Return the [X, Y] coordinate for the center point of the cell that contains the specified text.  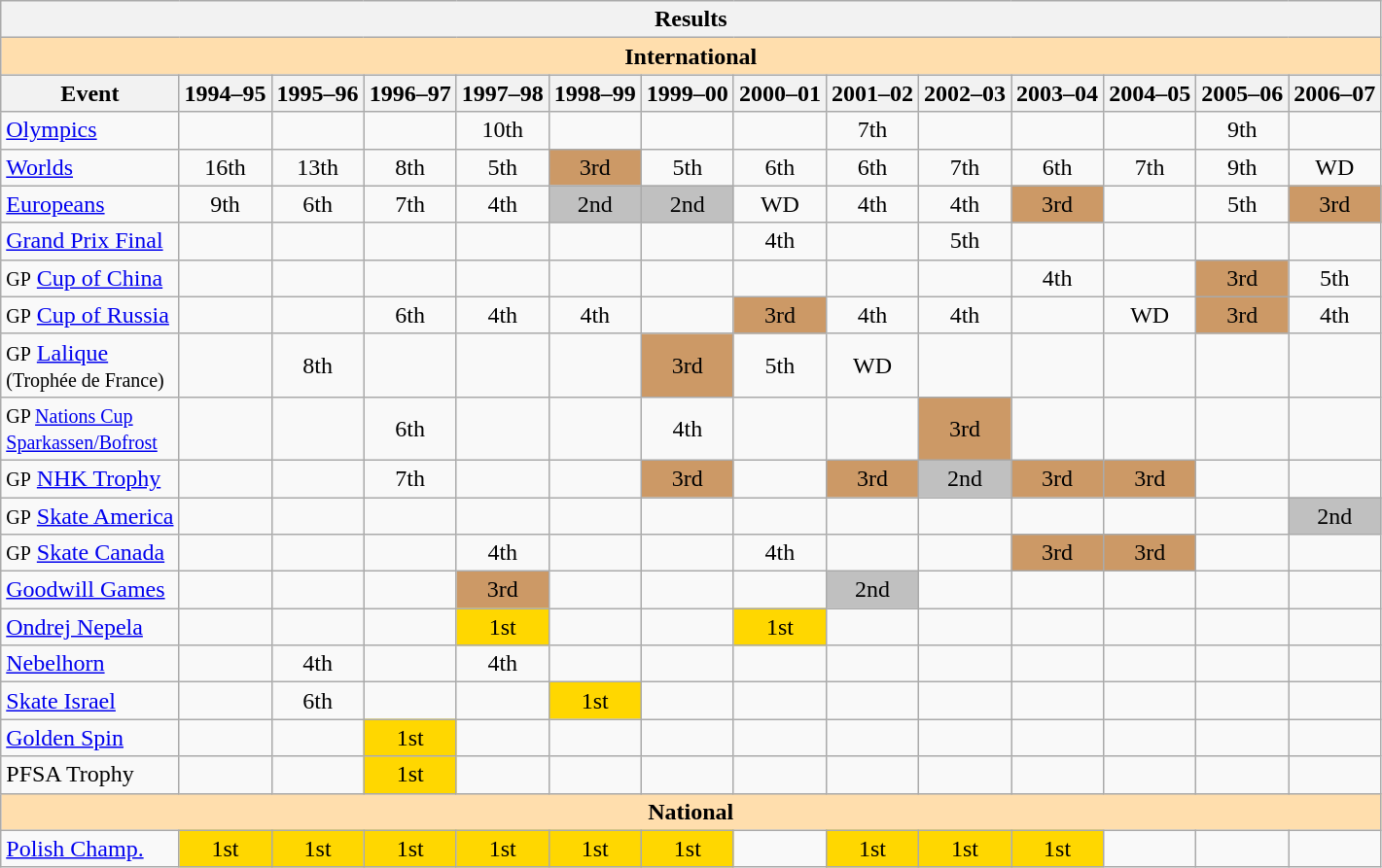
Results [691, 19]
GP NHK Trophy [89, 478]
1998–99 [595, 93]
Worlds [89, 167]
GP Cup of Russia [89, 315]
Skate Israel [89, 701]
2003–04 [1058, 93]
1999–00 [687, 93]
1996–97 [410, 93]
1995–96 [317, 93]
16th [226, 167]
GP Skate Canada [89, 553]
2002–03 [965, 93]
Nebelhorn [89, 664]
Golden Spin [89, 738]
Event [89, 93]
Ondrej Nepela [89, 627]
2005–06 [1243, 93]
2006–07 [1334, 93]
GP Cup of China [89, 278]
Polish Champ. [89, 849]
National [691, 812]
1997–98 [502, 93]
1994–95 [226, 93]
GP Skate America [89, 516]
GP Nations Cup Sparkassen/Bofrost [89, 428]
13th [317, 167]
GP Lalique (Trophée de France) [89, 365]
2001–02 [871, 93]
2004–05 [1150, 93]
10th [502, 130]
Goodwill Games [89, 590]
Olympics [89, 130]
International [691, 56]
Europeans [89, 204]
Grand Prix Final [89, 241]
PFSA Trophy [89, 775]
2000–01 [780, 93]
